Determine the [X, Y] coordinate at the center of the cell enclosing the given text.  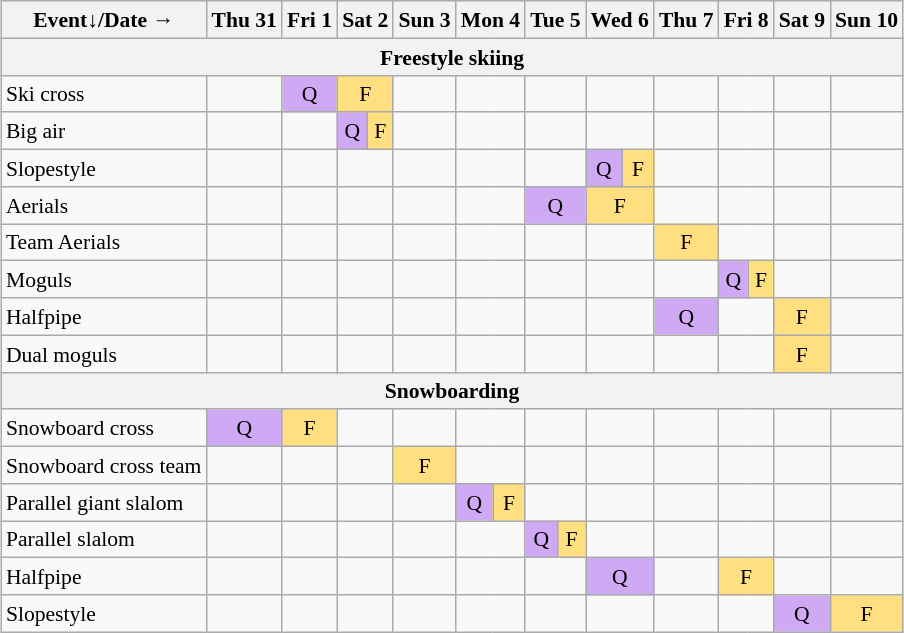
Dual moguls [104, 354]
Sat 2 [365, 20]
Fri 8 [746, 20]
Parallel giant slalom [104, 502]
Ski cross [104, 94]
Snowboarding [452, 390]
Moguls [104, 280]
Parallel slalom [104, 538]
Freestyle skiing [452, 56]
Sun 3 [424, 20]
Team Aerials [104, 242]
Snowboard cross team [104, 464]
Big air [104, 130]
Mon 4 [490, 20]
Thu 31 [244, 20]
Tue 5 [555, 20]
Aerials [104, 204]
Sat 9 [802, 20]
Wed 6 [620, 20]
Thu 7 [686, 20]
Event↓/Date → [104, 20]
Fri 1 [310, 20]
Snowboard cross [104, 428]
Sun 10 [866, 20]
